Scan for the cell matching the given text and deliver its (X, Y) coordinate at center. 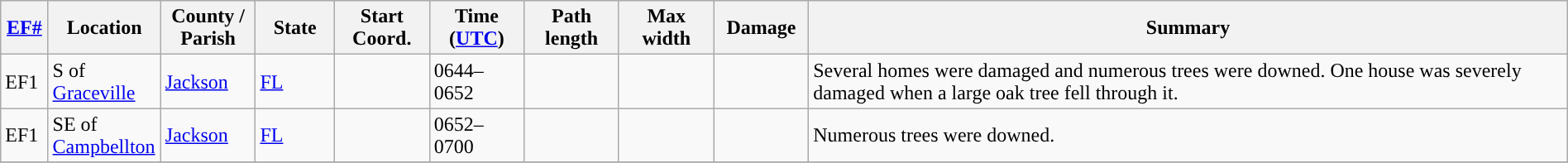
0644–0652 (476, 81)
Max width (667, 28)
EF# (25, 28)
S of Graceville (104, 81)
Location (104, 28)
Path length (572, 28)
Damage (761, 28)
Summary (1188, 28)
0652–0700 (476, 136)
SE of Campbellton (104, 136)
County / Parish (208, 28)
Several homes were damaged and numerous trees were downed. One house was severely damaged when a large oak tree fell through it. (1188, 81)
State (295, 28)
Time (UTC) (476, 28)
Numerous trees were downed. (1188, 136)
Start Coord. (382, 28)
